Output the (X, Y) coordinate of the center of the cell containing the given text.  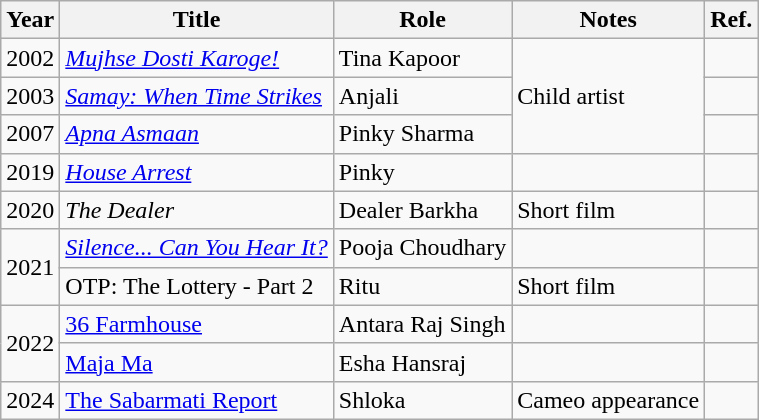
Tina Kapoor (422, 58)
Title (196, 20)
Shloka (422, 400)
Maja Ma (196, 362)
Cameo appearance (608, 400)
2007 (30, 134)
House Arrest (196, 172)
2003 (30, 96)
The Dealer (196, 210)
2019 (30, 172)
Samay: When Time Strikes (196, 96)
Apna Asmaan (196, 134)
36 Farmhouse (196, 324)
2022 (30, 343)
OTP: The Lottery - Part 2 (196, 286)
Role (422, 20)
2002 (30, 58)
Child artist (608, 96)
Pinky Sharma (422, 134)
Antara Raj Singh (422, 324)
Dealer Barkha (422, 210)
Pooja Choudhary (422, 248)
Esha Hansraj (422, 362)
Silence... Can You Hear It? (196, 248)
The Sabarmati Report (196, 400)
Mujhse Dosti Karoge! (196, 58)
Pinky (422, 172)
Ref. (732, 20)
2021 (30, 267)
2020 (30, 210)
Notes (608, 20)
Year (30, 20)
2024 (30, 400)
Anjali (422, 96)
Ritu (422, 286)
